Determine the (X, Y) coordinate at the center of the cell enclosing the given text.  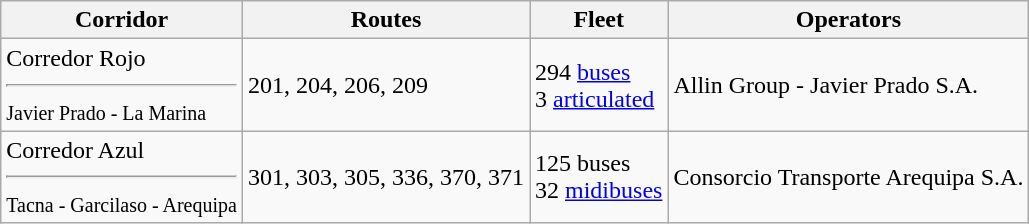
294 buses3 articulated (599, 85)
125 buses32 midibuses (599, 177)
Consorcio Transporte Arequipa S.A. (848, 177)
Corredor AzulTacna - Garcilaso - Arequipa (122, 177)
Corridor (122, 20)
Allin Group - Javier Prado S.A. (848, 85)
Fleet (599, 20)
Corredor RojoJavier Prado - La Marina (122, 85)
Operators (848, 20)
201, 204, 206, 209 (386, 85)
301, 303, 305, 336, 370, 371 (386, 177)
Routes (386, 20)
